Output the (X, Y) coordinate of the center of the cell containing the given text.  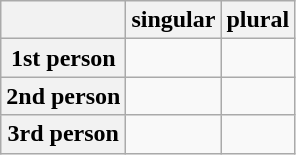
3rd person (64, 134)
1st person (64, 58)
singular (174, 20)
2nd person (64, 96)
plural (258, 20)
